For the text-containing cell, return its midpoint in (x, y) coordinate format. 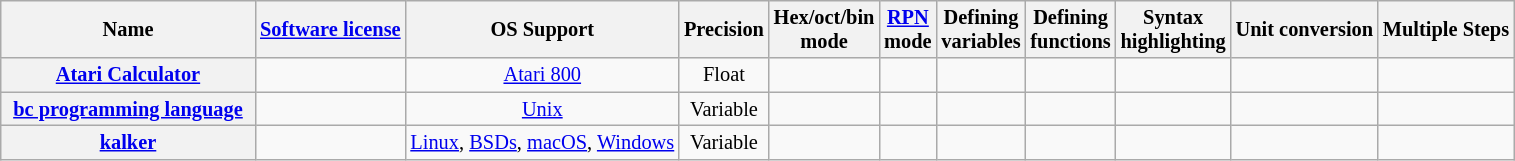
kalker (128, 142)
Atari 800 (542, 75)
Defining functions (1070, 29)
Float (724, 75)
Unit conversion (1304, 29)
Name (128, 29)
Unix (542, 109)
Hex/oct/bin mode (824, 29)
bc programming language (128, 109)
Software license (330, 29)
Atari Calculator (128, 75)
Multiple Steps (1446, 29)
Syntax highlighting (1174, 29)
Precision (724, 29)
Defining variables (980, 29)
OS Support (542, 29)
RPN mode (908, 29)
Linux, BSDs, macOS, Windows (542, 142)
